Identify which cell holds the provided text, then report its [x, y] central coordinate. 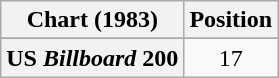
Position [231, 20]
US Billboard 200 [92, 58]
Chart (1983) [92, 20]
17 [231, 58]
